Scan for the cell matching the given text and deliver its (X, Y) coordinate at center. 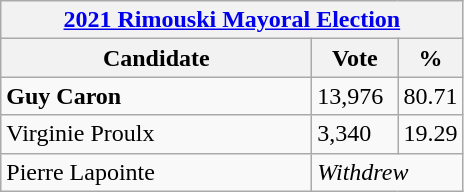
Withdrew (388, 172)
% (430, 58)
19.29 (430, 134)
13,976 (355, 96)
Vote (355, 58)
Pierre Lapointe (156, 172)
Virginie Proulx (156, 134)
Candidate (156, 58)
Guy Caron (156, 96)
2021 Rimouski Mayoral Election (232, 20)
80.71 (430, 96)
3,340 (355, 134)
